Pinpoint the cell where the given text exists, returning its [x, y] midpoint coordinate. 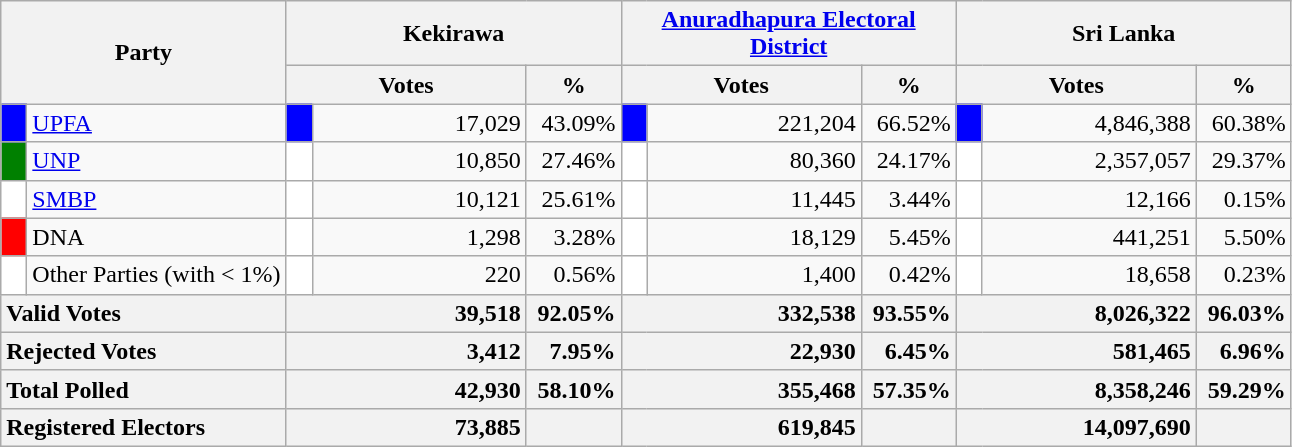
24.17% [908, 161]
Anuradhapura Electoral District [788, 34]
18,658 [1089, 275]
3.44% [908, 199]
Other Parties (with < 1%) [156, 275]
17,029 [419, 123]
221,204 [754, 123]
0.15% [1244, 199]
0.23% [1244, 275]
220 [419, 275]
57.35% [908, 389]
6.45% [908, 351]
96.03% [1244, 313]
1,298 [419, 237]
1,400 [754, 275]
Kekirawa [454, 34]
3,412 [406, 351]
Total Polled [144, 389]
0.42% [908, 275]
DNA [156, 237]
22,930 [741, 351]
SMBP [156, 199]
Party [144, 52]
Registered Electors [144, 427]
332,538 [741, 313]
Valid Votes [144, 313]
Rejected Votes [144, 351]
8,358,246 [1076, 389]
441,251 [1089, 237]
92.05% [574, 313]
14,097,690 [1076, 427]
UNP [156, 161]
UPFA [156, 123]
10,850 [419, 161]
29.37% [1244, 161]
27.46% [574, 161]
58.10% [574, 389]
59.29% [1244, 389]
619,845 [741, 427]
39,518 [406, 313]
2,357,057 [1089, 161]
66.52% [908, 123]
5.50% [1244, 237]
25.61% [574, 199]
42,930 [406, 389]
355,468 [741, 389]
0.56% [574, 275]
8,026,322 [1076, 313]
93.55% [908, 313]
Sri Lanka [1124, 34]
80,360 [754, 161]
7.95% [574, 351]
6.96% [1244, 351]
581,465 [1076, 351]
4,846,388 [1089, 123]
10,121 [419, 199]
43.09% [574, 123]
5.45% [908, 237]
73,885 [406, 427]
18,129 [754, 237]
11,445 [754, 199]
60.38% [1244, 123]
12,166 [1089, 199]
3.28% [574, 237]
